Determine the [x, y] coordinate at the center of the cell enclosing the given text.  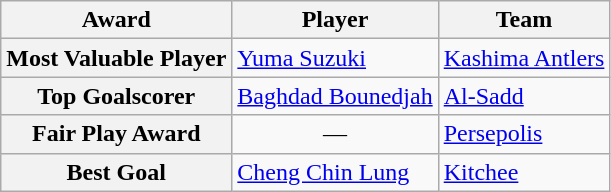
Award [116, 20]
Team [524, 20]
Best Goal [116, 172]
Persepolis [524, 134]
Top Goalscorer [116, 96]
Kitchee [524, 172]
Al-Sadd [524, 96]
— [335, 134]
Player [335, 20]
Baghdad Bounedjah [335, 96]
Most Valuable Player [116, 58]
Kashima Antlers [524, 58]
Fair Play Award [116, 134]
Yuma Suzuki [335, 58]
Cheng Chin Lung [335, 172]
